Identify which cell holds the provided text, then report its [x, y] central coordinate. 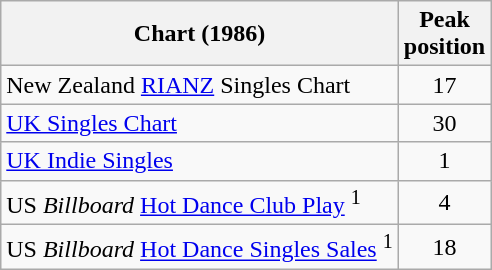
Chart (1986) [200, 34]
17 [444, 85]
30 [444, 123]
4 [444, 202]
UK Singles Chart [200, 123]
Peakposition [444, 34]
US Billboard Hot Dance Singles Sales 1 [200, 248]
US Billboard Hot Dance Club Play 1 [200, 202]
UK Indie Singles [200, 161]
New Zealand RIANZ Singles Chart [200, 85]
18 [444, 248]
1 [444, 161]
